Detect which cell encompasses the target text, then output its [x, y] center coordinate. 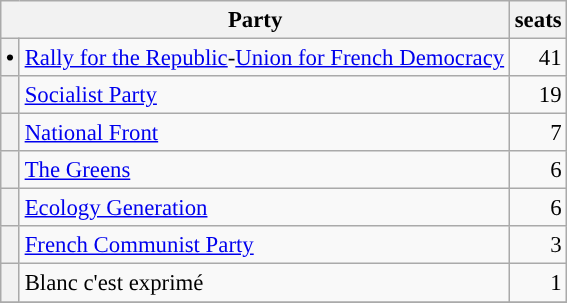
• [10, 58]
The Greens [264, 170]
1 [538, 283]
19 [538, 95]
41 [538, 58]
National Front [264, 133]
Ecology Generation [264, 208]
Party [256, 20]
Rally for the Republic-Union for French Democracy [264, 58]
7 [538, 133]
3 [538, 245]
Socialist Party [264, 95]
Blanc c'est exprimé [264, 283]
French Communist Party [264, 245]
seats [538, 20]
